Find where the given text appears and provide that cell's center as [x, y] coordinate. 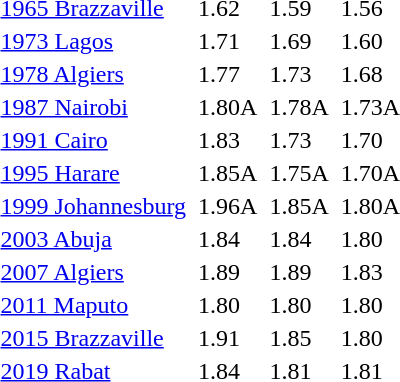
1.78A [299, 107]
1.83 [228, 140]
1.91 [228, 338]
1.69 [299, 41]
1.75A [299, 173]
1.85 [299, 338]
1.80A [228, 107]
1.77 [228, 74]
1.71 [228, 41]
1.96A [228, 206]
